Return the [x, y] coordinate for the center point of the cell that contains the specified text.  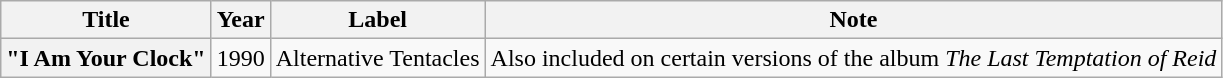
Alternative Tentacles [378, 58]
Note [854, 20]
Also included on certain versions of the album The Last Temptation of Reid [854, 58]
Year [240, 20]
"I Am Your Clock" [106, 58]
Label [378, 20]
1990 [240, 58]
Title [106, 20]
